Return (X, Y) of the center of cell containing provided text 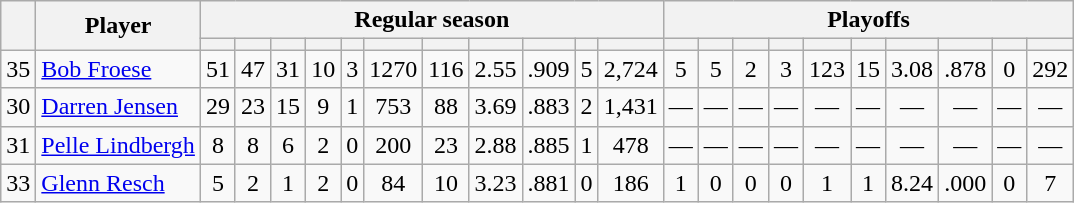
8.24 (912, 183)
9 (324, 107)
2,724 (630, 69)
123 (826, 69)
88 (446, 107)
30 (18, 107)
116 (446, 69)
292 (1050, 69)
200 (394, 145)
3.69 (496, 107)
.000 (966, 183)
.885 (548, 145)
6 (288, 145)
Pelle Lindbergh (118, 145)
.881 (548, 183)
1,431 (630, 107)
Regular season (432, 20)
186 (630, 183)
Player (118, 26)
29 (218, 107)
3.08 (912, 69)
1270 (394, 69)
35 (18, 69)
478 (630, 145)
2.88 (496, 145)
2.55 (496, 69)
Darren Jensen (118, 107)
.909 (548, 69)
.878 (966, 69)
51 (218, 69)
47 (252, 69)
33 (18, 183)
753 (394, 107)
Playoffs (868, 20)
Bob Froese (118, 69)
7 (1050, 183)
Glenn Resch (118, 183)
84 (394, 183)
3.23 (496, 183)
.883 (548, 107)
